From the cell containing the given text, extract its center point as [x, y] coordinate. 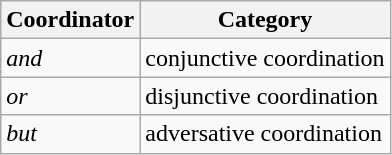
but [70, 134]
Category [265, 20]
Coordinator [70, 20]
or [70, 96]
and [70, 58]
adversative coordination [265, 134]
conjunctive coordination [265, 58]
disjunctive coordination [265, 96]
